Output the (x, y) coordinate of the center of the cell containing the given text.  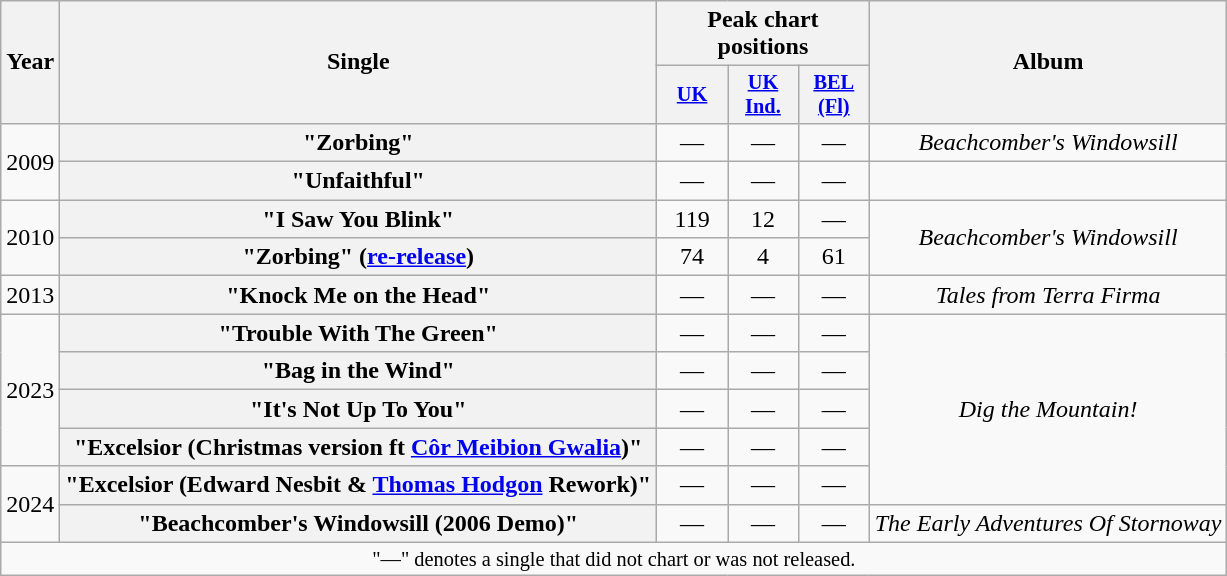
2009 (30, 161)
"Knock Me on the Head" (358, 295)
"Zorbing" (358, 142)
BEL (Fl) (834, 95)
Tales from Terra Firma (1048, 295)
"Excelsior (Edward Nesbit & Thomas Hodgon Rework)" (358, 485)
"Trouble With The Green" (358, 333)
Dig the Mountain! (1048, 409)
12 (764, 219)
"—" denotes a single that did not chart or was not released. (614, 559)
Single (358, 62)
2010 (30, 238)
"It's Not Up To You" (358, 409)
Year (30, 62)
UKInd. (764, 95)
Peak chart positions (764, 34)
2023 (30, 390)
"Bag in the Wind" (358, 371)
"Unfaithful" (358, 181)
Album (1048, 62)
The Early Adventures Of Stornoway (1048, 523)
UK (692, 95)
"Excelsior (Christmas version ft Côr Meibion Gwalia)" (358, 447)
74 (692, 257)
"Zorbing" (re-release) (358, 257)
2013 (30, 295)
2024 (30, 504)
"Beachcomber's Windowsill (2006 Demo)" (358, 523)
61 (834, 257)
"I Saw You Blink" (358, 219)
119 (692, 219)
4 (764, 257)
